Scan for the cell matching the given text and deliver its [x, y] coordinate at center. 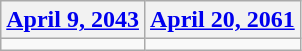
April 9, 2043 [73, 20]
April 20, 2061 [222, 20]
